Pinpoint the cell where the given text exists, returning its [x, y] midpoint coordinate. 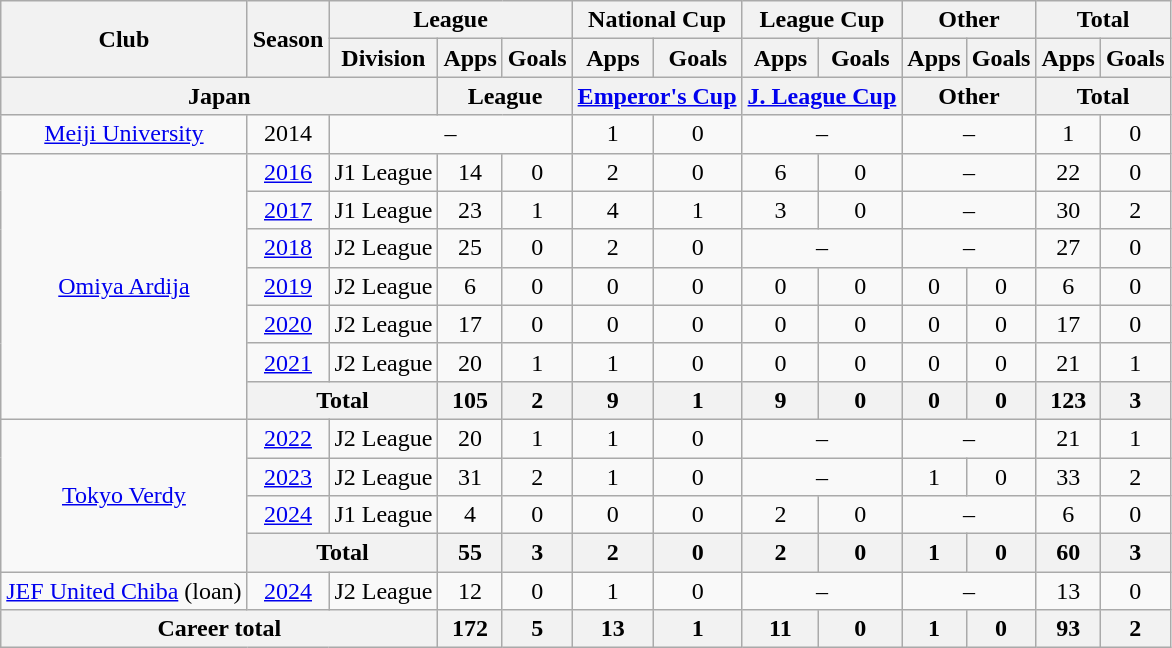
123 [1068, 400]
2019 [288, 286]
172 [470, 629]
League Cup [822, 20]
25 [470, 248]
93 [1068, 629]
2017 [288, 210]
14 [470, 172]
Season [288, 39]
55 [470, 553]
Emperor's Cup [657, 96]
27 [1068, 248]
JEF United Chiba (loan) [124, 591]
105 [470, 400]
Career total [220, 629]
Meiji University [124, 134]
2014 [288, 134]
2018 [288, 248]
National Cup [657, 20]
2022 [288, 438]
30 [1068, 210]
Tokyo Verdy [124, 495]
11 [780, 629]
Japan [220, 96]
33 [1068, 477]
Division [384, 58]
J. League Cup [822, 96]
22 [1068, 172]
2020 [288, 324]
60 [1068, 553]
2016 [288, 172]
12 [470, 591]
5 [537, 629]
Club [124, 39]
2021 [288, 362]
23 [470, 210]
31 [470, 477]
2023 [288, 477]
Omiya Ardija [124, 286]
